Scan for the cell matching the given text and deliver its (x, y) coordinate at center. 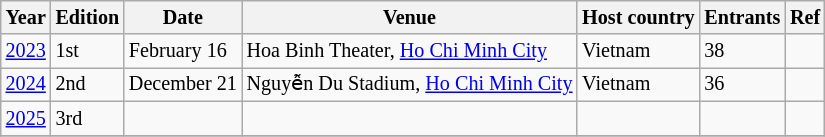
2024 (26, 85)
1st (88, 52)
Date (183, 18)
2nd (88, 85)
38 (742, 52)
Venue (410, 18)
Hoa Binh Theater, Ho Chi Minh City (410, 52)
Nguyễn Du Stadium, Ho Chi Minh City (410, 85)
December 21 (183, 85)
Year (26, 18)
February 16 (183, 52)
3rd (88, 119)
36 (742, 85)
2023 (26, 52)
Host country (638, 18)
Entrants (742, 18)
2025 (26, 119)
Ref (805, 18)
Edition (88, 18)
